Scan for the cell matching the given text and deliver its [x, y] coordinate at center. 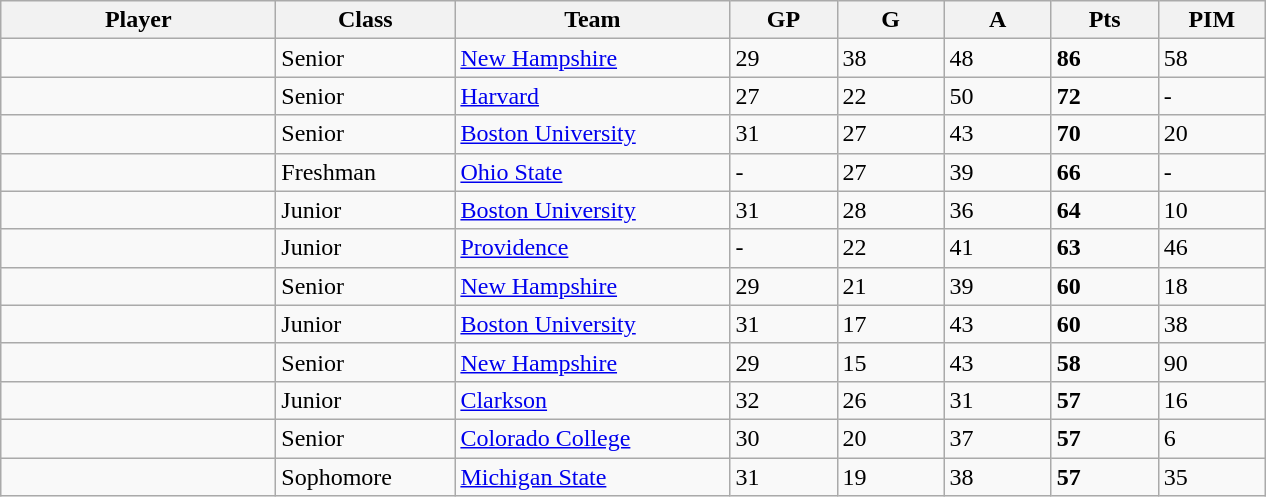
72 [1104, 96]
Player [138, 20]
Freshman [366, 172]
PIM [1212, 20]
GP [784, 20]
A [998, 20]
10 [1212, 210]
Pts [1104, 20]
28 [890, 210]
21 [890, 286]
6 [1212, 438]
50 [998, 96]
Harvard [592, 96]
Providence [592, 248]
Team [592, 20]
90 [1212, 362]
Ohio State [592, 172]
66 [1104, 172]
32 [784, 400]
48 [998, 58]
17 [890, 324]
G [890, 20]
30 [784, 438]
26 [890, 400]
16 [1212, 400]
46 [1212, 248]
70 [1104, 134]
41 [998, 248]
Sophomore [366, 477]
35 [1212, 477]
19 [890, 477]
64 [1104, 210]
Colorado College [592, 438]
36 [998, 210]
37 [998, 438]
63 [1104, 248]
Class [366, 20]
Clarkson [592, 400]
15 [890, 362]
18 [1212, 286]
Michigan State [592, 477]
86 [1104, 58]
